Identify which cell holds the provided text, then report its [x, y] central coordinate. 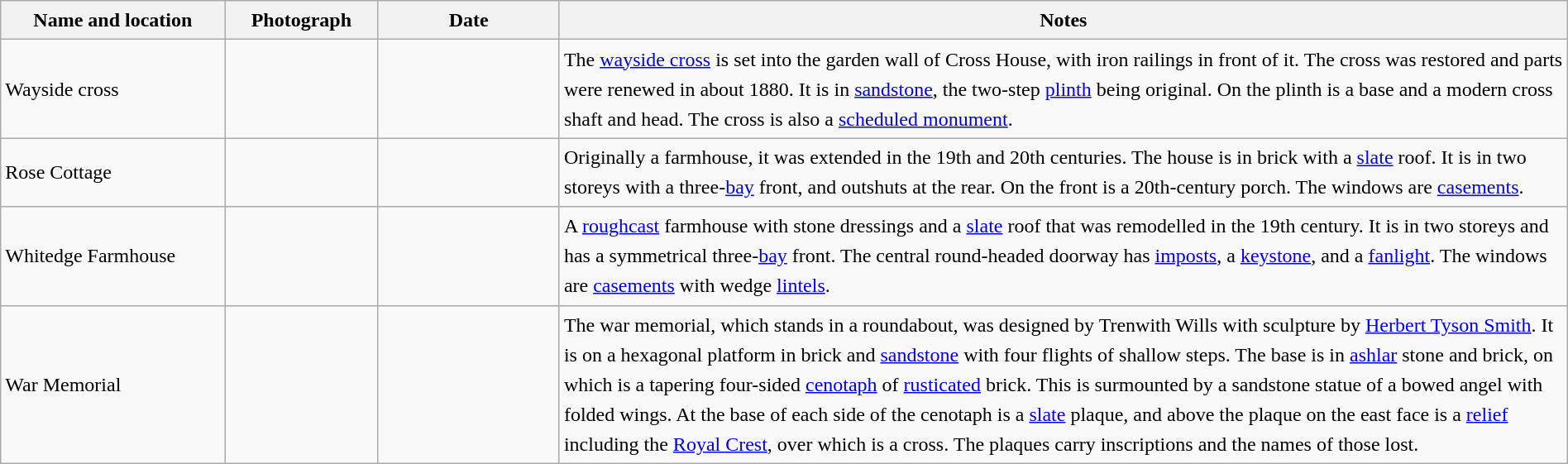
Rose Cottage [112, 172]
War Memorial [112, 384]
Name and location [112, 20]
Wayside cross [112, 89]
Notes [1064, 20]
Date [468, 20]
Whitedge Farmhouse [112, 256]
Photograph [301, 20]
